From the cell containing the given text, extract its center point as (x, y) coordinate. 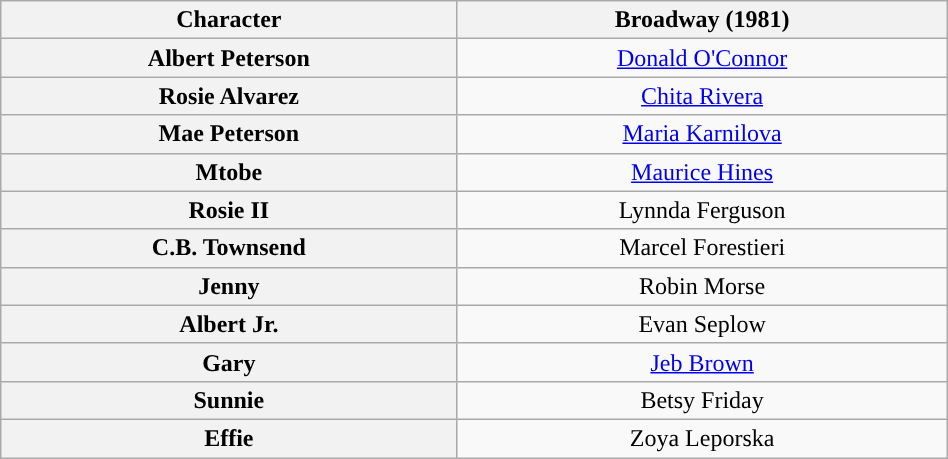
Broadway (1981) (702, 20)
Mtobe (229, 172)
Albert Jr. (229, 324)
Sunnie (229, 400)
Character (229, 20)
Betsy Friday (702, 400)
Gary (229, 362)
Lynnda Ferguson (702, 210)
Effie (229, 438)
Jenny (229, 286)
Zoya Leporska (702, 438)
Mae Peterson (229, 134)
Rosie II (229, 210)
Albert Peterson (229, 58)
Maria Karnilova (702, 134)
Chita Rivera (702, 96)
Donald O'Connor (702, 58)
Maurice Hines (702, 172)
Robin Morse (702, 286)
Marcel Forestieri (702, 248)
Rosie Alvarez (229, 96)
Jeb Brown (702, 362)
Evan Seplow (702, 324)
C.B. Townsend (229, 248)
